Find where the given text appears and provide that cell's center as (x, y) coordinate. 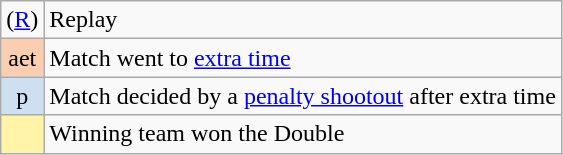
p (22, 96)
Match decided by a penalty shootout after extra time (303, 96)
Winning team won the Double (303, 134)
Match went to extra time (303, 58)
Replay (303, 20)
(R) (22, 20)
aet (22, 58)
